Scan for the cell matching the given text and deliver its [x, y] coordinate at center. 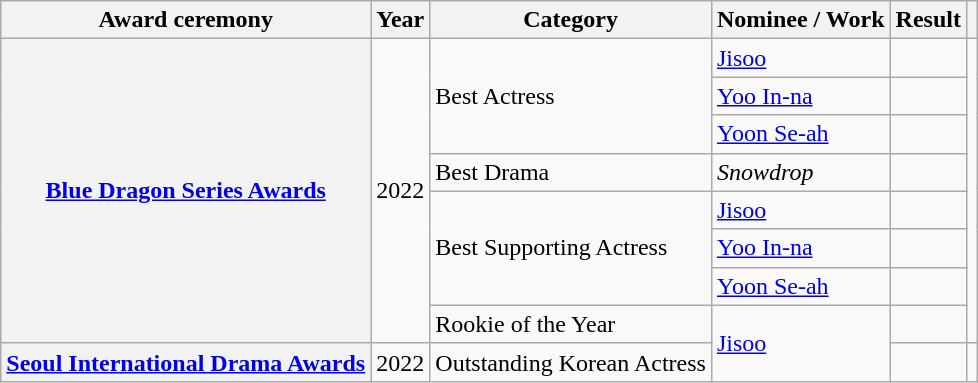
Snowdrop [800, 172]
Year [400, 20]
Best Drama [571, 172]
Category [571, 20]
Nominee / Work [800, 20]
Result [928, 20]
Award ceremony [186, 20]
Outstanding Korean Actress [571, 362]
Best Supporting Actress [571, 248]
Best Actress [571, 96]
Seoul International Drama Awards [186, 362]
Rookie of the Year [571, 324]
Blue Dragon Series Awards [186, 191]
